Locate the cell with the specified text and output its (x, y) center coordinate. 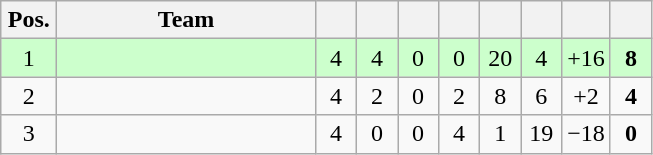
3 (29, 134)
19 (542, 134)
20 (500, 58)
+16 (586, 58)
Pos. (29, 20)
Team (186, 20)
−18 (586, 134)
+2 (586, 96)
6 (542, 96)
